Output the (X, Y) coordinate of the center of the cell containing the given text.  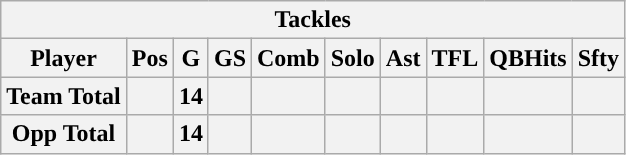
G (190, 58)
Ast (403, 58)
Tackles (313, 20)
TFL (455, 58)
Team Total (64, 96)
Player (64, 58)
GS (230, 58)
QBHits (528, 58)
Comb (289, 58)
Pos (150, 58)
Solo (352, 58)
Sfty (598, 58)
Opp Total (64, 134)
